Output the [x, y] coordinate of the center of the cell containing the given text.  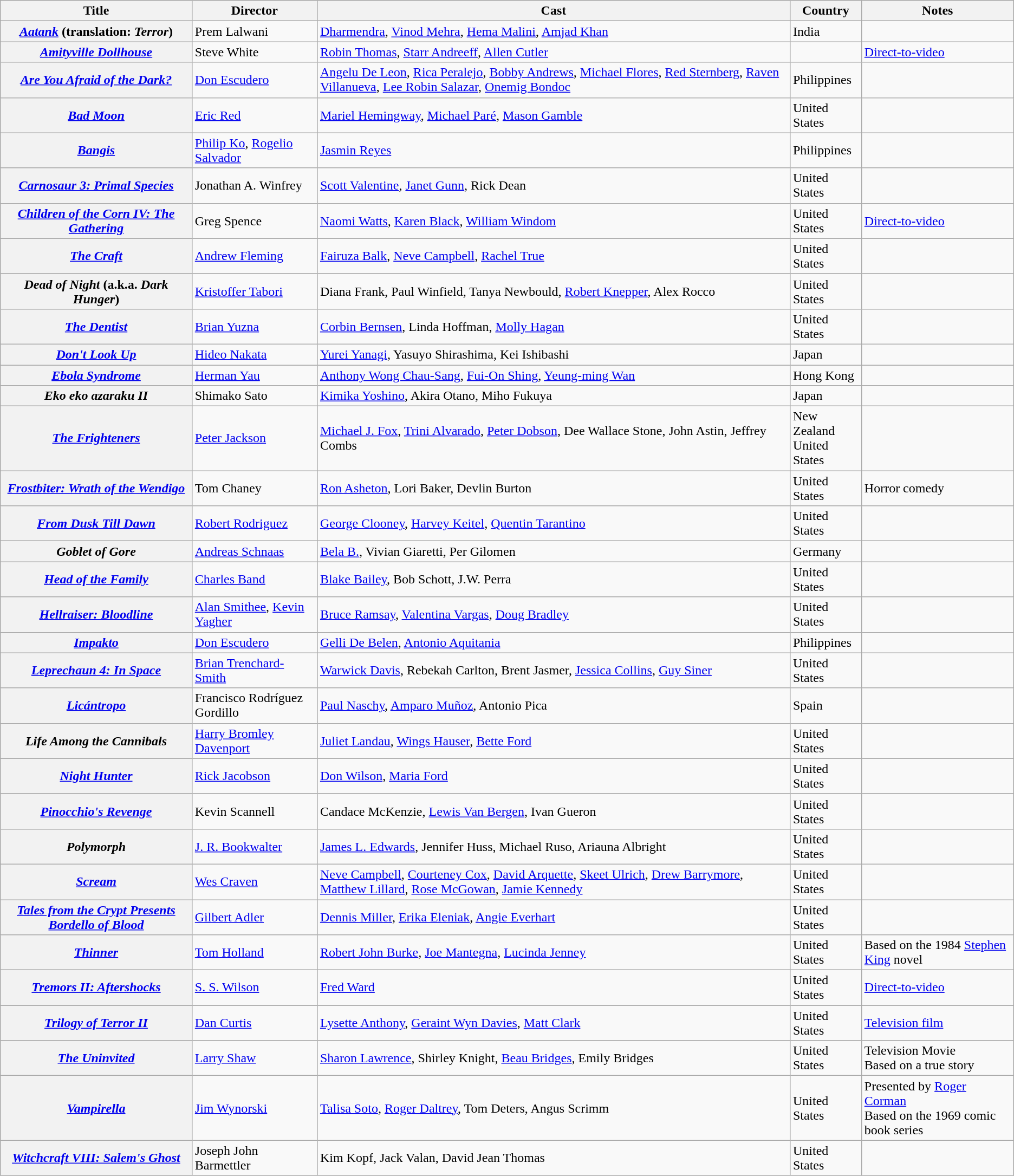
Philip Ko, Rogelio Salvador [255, 151]
Robert John Burke, Joe Mantegna, Lucinda Jenney [554, 952]
Tom Chaney [255, 489]
Sharon Lawrence, Shirley Knight, Beau Bridges, Emily Bridges [554, 1058]
The Uninvited [96, 1058]
From Dusk Till Dawn [96, 523]
Prem Lalwani [255, 31]
Impakto [96, 642]
Fred Ward [554, 988]
Licántropo [96, 705]
Eko eko azaraku II [96, 396]
The Frighteners [96, 439]
Dead of Night (a.k.a. Dark Hunger) [96, 291]
Peter Jackson [255, 439]
Andreas Schnaas [255, 551]
Talisa Soto, Roger Daltrey, Tom Deters, Angus Scrimm [554, 1108]
Dan Curtis [255, 1023]
India [825, 31]
S. S. Wilson [255, 988]
Television film [937, 1023]
Night Hunter [96, 776]
Dharmendra, Vinod Mehra, Hema Malini, Amjad Khan [554, 31]
Tremors II: Aftershocks [96, 988]
Fairuza Balk, Neve Campbell, Rachel True [554, 256]
Scream [96, 882]
Shimako Sato [255, 396]
Don't Look Up [96, 354]
Goblet of Gore [96, 551]
Charles Band [255, 580]
Yurei Yanagi, Yasuyo Shirashima, Kei Ishibashi [554, 354]
Ebola Syndrome [96, 375]
Gilbert Adler [255, 917]
Life Among the Cannibals [96, 741]
Kim Kopf, Jack Valan, David Jean Thomas [554, 1158]
Tom Holland [255, 952]
Bangis [96, 151]
Kevin Scannell [255, 811]
Diana Frank, Paul Winfield, Tanya Newbould, Robert Knepper, Alex Rocco [554, 291]
Francisco Rodríguez Gordillo [255, 705]
Title [96, 11]
Gelli De Belen, Antonio Aquitania [554, 642]
Based on the 1984 Stephen King novel [937, 952]
Harry Bromley Davenport [255, 741]
Are You Afraid of the Dark? [96, 80]
Amityville Dollhouse [96, 52]
Vampirella [96, 1108]
Wes Craven [255, 882]
Dennis Miller, Erika Eleniak, Angie Everhart [554, 917]
Corbin Bernsen, Linda Hoffman, Molly Hagan [554, 326]
The Craft [96, 256]
Hellraiser: Bloodline [96, 614]
New ZealandUnited States [825, 439]
Thinner [96, 952]
Greg Spence [255, 221]
Kristoffer Tabori [255, 291]
George Clooney, Harvey Keitel, Quentin Tarantino [554, 523]
Anthony Wong Chau-Sang, Fui-On Shing, Yeung-ming Wan [554, 375]
Cast [554, 11]
Larry Shaw [255, 1058]
Bruce Ramsay, Valentina Vargas, Doug Bradley [554, 614]
Scott Valentine, Janet Gunn, Rick Dean [554, 185]
Andrew Fleming [255, 256]
Carnosaur 3: Primal Species [96, 185]
The Dentist [96, 326]
Trilogy of Terror II [96, 1023]
Notes [937, 11]
Robin Thomas, Starr Andreeff, Allen Cutler [554, 52]
Ron Asheton, Lori Baker, Devlin Burton [554, 489]
Mariel Hemingway, Michael Paré, Mason Gamble [554, 115]
Frostbiter: Wrath of the Wendigo [96, 489]
Angelu De Leon, Rica Peralejo, Bobby Andrews, Michael Flores, Red Sternberg, Raven Villanueva, Lee Robin Salazar, Onemig Bondoc [554, 80]
Pinocchio's Revenge [96, 811]
Jonathan A. Winfrey [255, 185]
Robert Rodriguez [255, 523]
Candace McKenzie, Lewis Van Bergen, Ivan Gueron [554, 811]
Don Wilson, Maria Ford [554, 776]
Blake Bailey, Bob Schott, J.W. Perra [554, 580]
Eric Red [255, 115]
Aatank (translation: Terror) [96, 31]
Hideo Nakata [255, 354]
Witchcraft VIII: Salem's Ghost [96, 1158]
Michael J. Fox, Trini Alvarado, Peter Dobson, Dee Wallace Stone, John Astin, Jeffrey Combs [554, 439]
Jim Wynorski [255, 1108]
Head of the Family [96, 580]
Director [255, 11]
Lysette Anthony, Geraint Wyn Davies, Matt Clark [554, 1023]
Herman Yau [255, 375]
Naomi Watts, Karen Black, William Windom [554, 221]
Brian Trenchard-Smith [255, 671]
Jasmin Reyes [554, 151]
Leprechaun 4: In Space [96, 671]
James L. Edwards, Jennifer Huss, Michael Ruso, Ariauna Albright [554, 846]
Country [825, 11]
Warwick Davis, Rebekah Carlton, Brent Jasmer, Jessica Collins, Guy Siner [554, 671]
Spain [825, 705]
Hong Kong [825, 375]
Presented by Roger Corman Based on the 1969 comic book series [937, 1108]
Polymorph [96, 846]
Children of the Corn IV: The Gathering [96, 221]
Bad Moon [96, 115]
Neve Campbell, Courteney Cox, David Arquette, Skeet Ulrich, Drew Barrymore, Matthew Lillard, Rose McGowan, Jamie Kennedy [554, 882]
Tales from the Crypt Presents Bordello of Blood [96, 917]
Joseph John Barmettler [255, 1158]
Juliet Landau, Wings Hauser, Bette Ford [554, 741]
Kimika Yoshino, Akira Otano, Miho Fukuya [554, 396]
Germany [825, 551]
Rick Jacobson [255, 776]
Alan Smithee, Kevin Yagher [255, 614]
Bela B., Vivian Giaretti, Per Gilomen [554, 551]
J. R. Bookwalter [255, 846]
Television MovieBased on a true story [937, 1058]
Paul Naschy, Amparo Muñoz, Antonio Pica [554, 705]
Horror comedy [937, 489]
Brian Yuzna [255, 326]
Steve White [255, 52]
